Output the [x, y] coordinate of the center of the cell containing the given text.  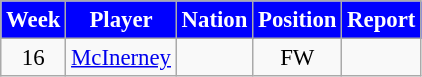
Player [122, 20]
Position [298, 20]
FW [298, 58]
Nation [214, 20]
McInerney [122, 58]
Week [34, 20]
Report [382, 20]
16 [34, 58]
